Return the (X, Y) coordinate for the center point of the cell that contains the specified text.  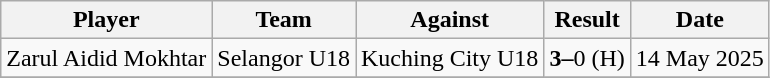
Player (106, 20)
Result (587, 20)
Zarul Aidid Mokhtar (106, 58)
Kuching City U18 (450, 58)
Against (450, 20)
3–0 (H) (587, 58)
Selangor U18 (284, 58)
14 May 2025 (700, 58)
Date (700, 20)
Team (284, 20)
